Identify which cell holds the provided text, then report its [X, Y] central coordinate. 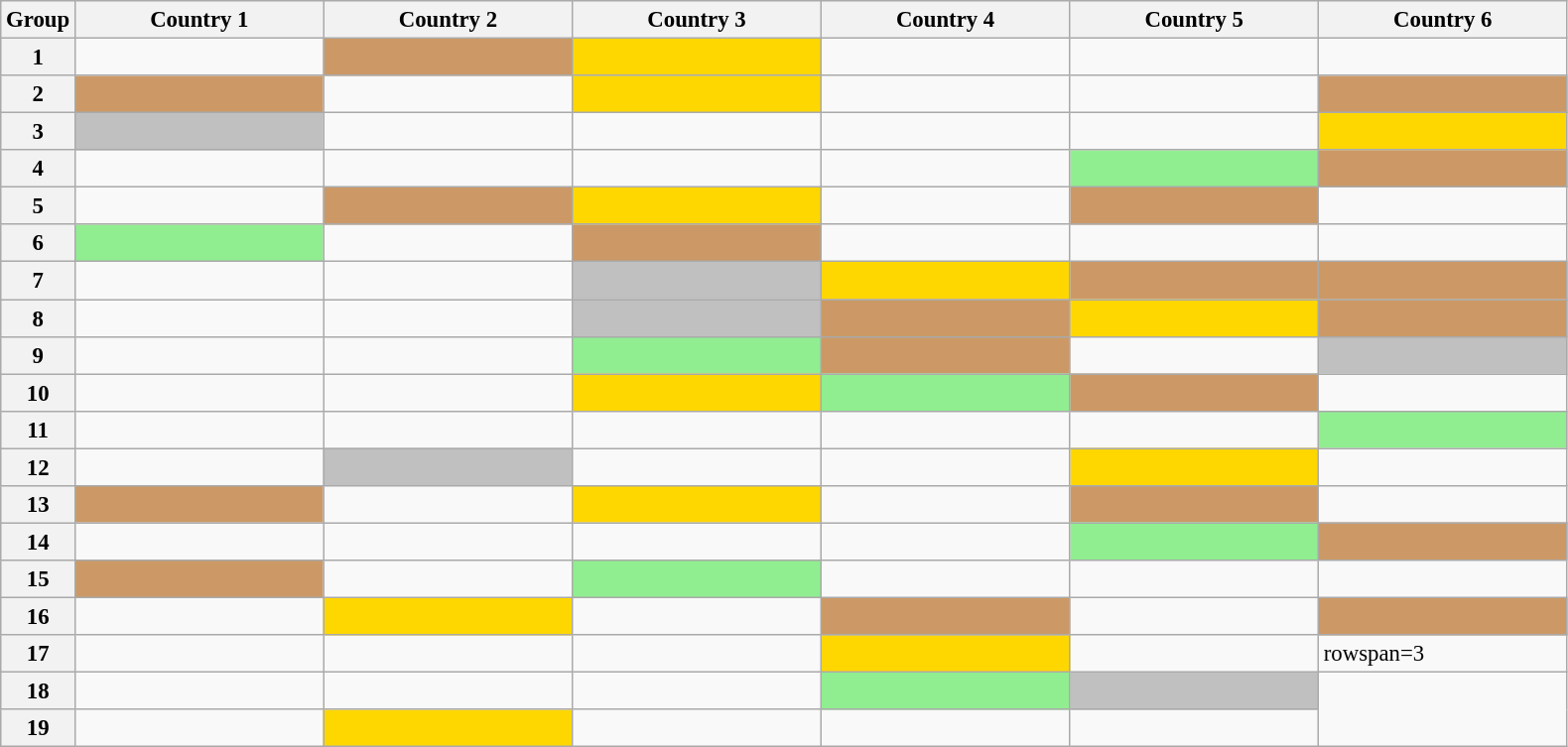
rowspan=3 [1443, 654]
5 [38, 206]
9 [38, 355]
Country 1 [200, 20]
14 [38, 542]
6 [38, 243]
13 [38, 505]
Country 3 [697, 20]
Country 6 [1443, 20]
7 [38, 281]
1 [38, 58]
Group [38, 20]
Country 5 [1195, 20]
16 [38, 616]
11 [38, 430]
4 [38, 169]
3 [38, 132]
8 [38, 318]
2 [38, 94]
Country 4 [945, 20]
Country 2 [449, 20]
18 [38, 691]
12 [38, 467]
15 [38, 579]
19 [38, 728]
10 [38, 393]
17 [38, 654]
